Detect which cell encompasses the target text, then output its (x, y) center coordinate. 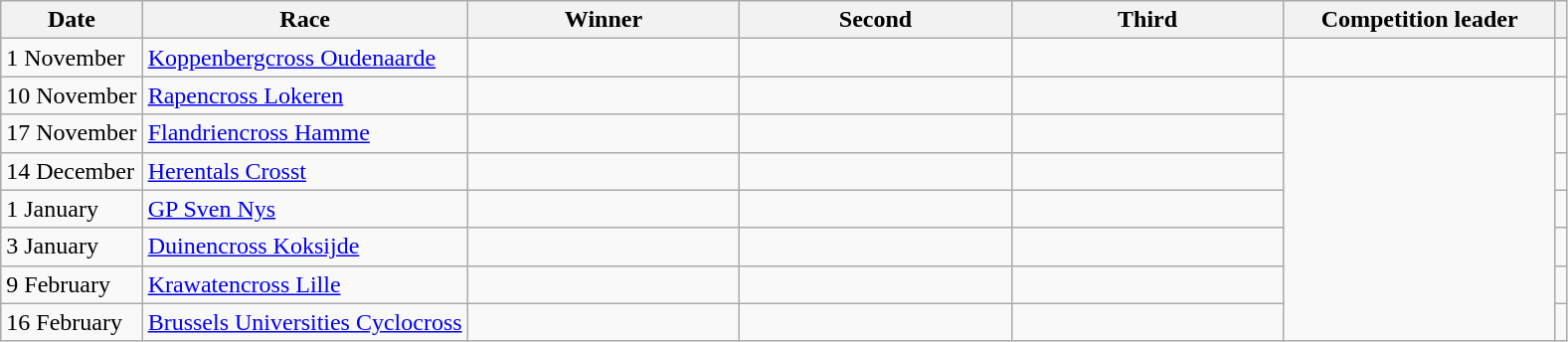
Third (1147, 20)
3 January (72, 247)
Rapencross Lokeren (304, 95)
14 December (72, 171)
Brussels Universities Cyclocross (304, 322)
17 November (72, 133)
Flandriencross Hamme (304, 133)
Duinencross Koksijde (304, 247)
9 February (72, 284)
1 November (72, 58)
Herentals Crosst (304, 171)
1 January (72, 209)
Second (876, 20)
Winner (604, 20)
GP Sven Nys (304, 209)
Krawatencross Lille (304, 284)
Date (72, 20)
Competition leader (1420, 20)
Koppenbergcross Oudenaarde (304, 58)
16 February (72, 322)
10 November (72, 95)
Race (304, 20)
